Return [x, y] of the center of cell containing provided text 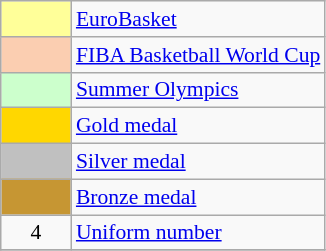
Uniform number [198, 233]
4 [36, 233]
Bronze medal [198, 197]
Summer Olympics [198, 90]
Silver medal [198, 162]
EuroBasket [198, 19]
Gold medal [198, 126]
FIBA Basketball World Cup [198, 55]
